Capture the cell that displays the provided text and extract its (x, y) central coordinate. 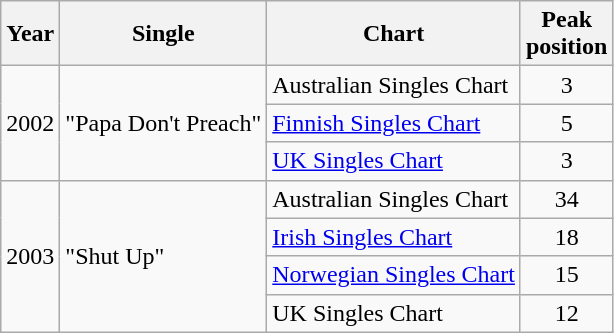
Finnish Singles Chart (394, 123)
Peak position (566, 34)
Irish Singles Chart (394, 237)
18 (566, 237)
"Shut Up" (164, 256)
Year (30, 34)
2003 (30, 256)
12 (566, 313)
15 (566, 275)
5 (566, 123)
Norwegian Singles Chart (394, 275)
34 (566, 199)
Single (164, 34)
2002 (30, 123)
"Papa Don't Preach" (164, 123)
Chart (394, 34)
